Scan for the cell matching the given text and deliver its (x, y) coordinate at center. 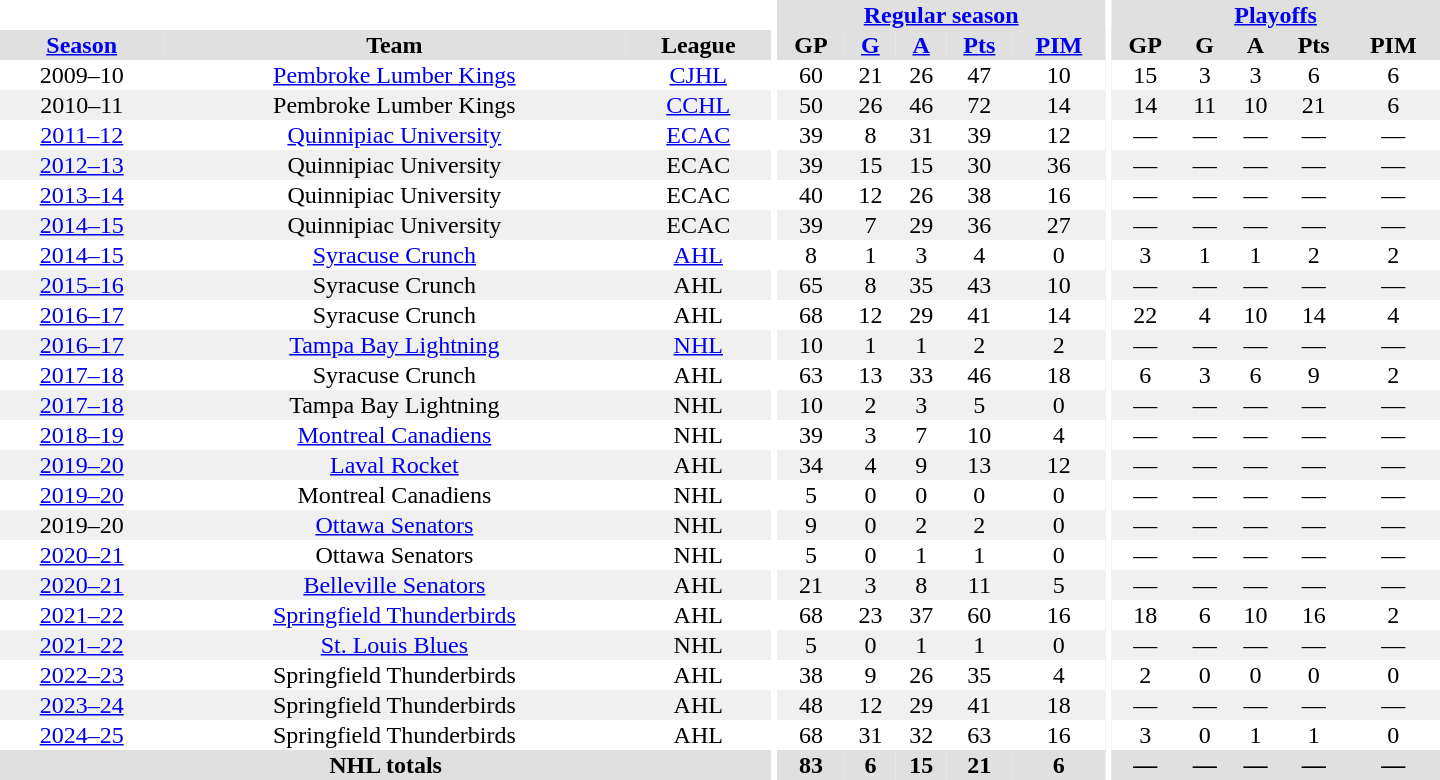
Season (82, 45)
CCHL (698, 105)
2018–19 (82, 435)
27 (1058, 225)
40 (811, 195)
Belleville Senators (394, 585)
72 (979, 105)
22 (1145, 315)
83 (811, 765)
Regular season (942, 15)
2012–13 (82, 165)
33 (922, 375)
23 (870, 615)
2015–16 (82, 285)
50 (811, 105)
2022–23 (82, 675)
65 (811, 285)
2023–24 (82, 705)
30 (979, 165)
2010–11 (82, 105)
43 (979, 285)
CJHL (698, 75)
2024–25 (82, 735)
NHL totals (386, 765)
37 (922, 615)
League (698, 45)
32 (922, 735)
2009–10 (82, 75)
Laval Rocket (394, 465)
47 (979, 75)
48 (811, 705)
Team (394, 45)
34 (811, 465)
St. Louis Blues (394, 645)
2013–14 (82, 195)
Playoffs (1276, 15)
2011–12 (82, 135)
